Scan for the cell matching the given text and deliver its [x, y] coordinate at center. 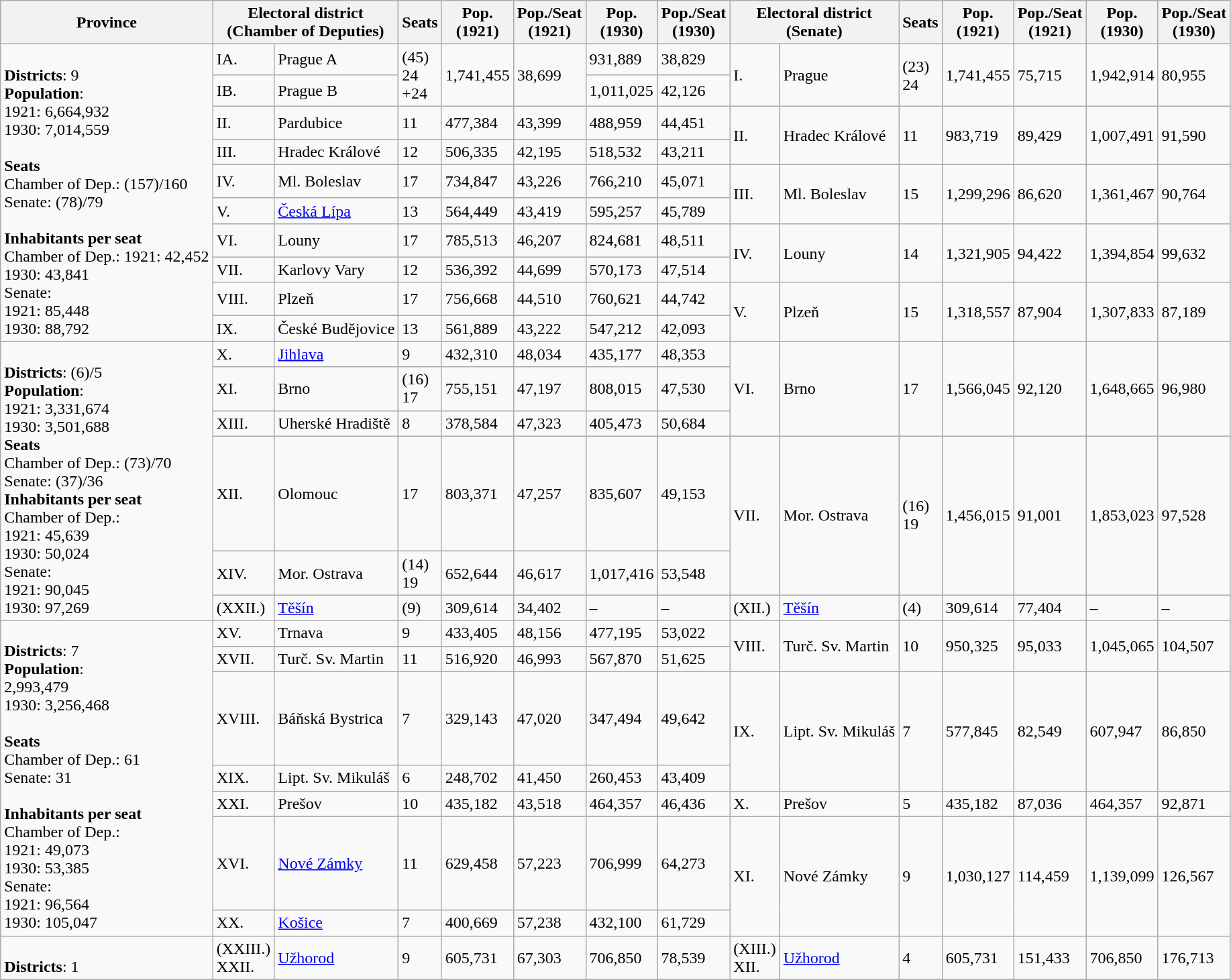
435,177 [621, 354]
824,681 [621, 240]
87,904 [1050, 312]
IB. [244, 91]
45,789 [694, 211]
86,850 [1194, 731]
1,011,025 [621, 91]
518,532 [621, 152]
92,871 [1194, 804]
43,518 [549, 804]
8 [420, 423]
808,015 [621, 389]
126,567 [1194, 876]
Karlovy Vary [337, 270]
176,713 [1194, 958]
99,632 [1194, 253]
97,528 [1194, 515]
(XXIII.)XXII. [244, 958]
80,955 [1194, 75]
1,045,065 [1122, 646]
47,197 [549, 389]
České Budějovice [337, 329]
Uherské Hradiště [337, 423]
6 [420, 778]
983,719 [978, 135]
I. [755, 75]
652,644 [478, 573]
34,402 [549, 608]
400,669 [478, 923]
94,422 [1050, 253]
1,017,416 [621, 573]
61,729 [694, 923]
561,889 [478, 329]
Košice [337, 923]
51,625 [694, 659]
48,156 [549, 633]
1,007,491 [1122, 135]
Electoral district(Chamber of Deputies) [306, 23]
1,566,045 [978, 389]
Province [107, 23]
536,392 [478, 270]
803,371 [478, 494]
706,999 [621, 863]
347,494 [621, 718]
42,126 [694, 91]
1,361,467 [1122, 195]
47,514 [694, 270]
785,513 [478, 240]
42,195 [549, 152]
47,530 [694, 389]
(9) [420, 608]
547,212 [621, 329]
1,307,833 [1122, 312]
607,947 [1122, 731]
Česká Lípa [337, 211]
329,143 [478, 718]
564,449 [478, 211]
755,151 [478, 389]
835,607 [621, 494]
506,335 [478, 152]
766,210 [621, 182]
91,590 [1194, 135]
87,036 [1050, 804]
Electoral district(Senate) [814, 23]
Districts: 1 [107, 958]
44,451 [694, 123]
46,993 [549, 659]
96,980 [1194, 389]
53,022 [694, 633]
46,436 [694, 804]
760,621 [621, 299]
47,323 [549, 423]
43,222 [549, 329]
42,093 [694, 329]
488,959 [621, 123]
XXI. [244, 804]
38,829 [694, 60]
67,303 [549, 958]
IA. [244, 60]
50,684 [694, 423]
151,433 [1050, 958]
44,510 [549, 299]
Jihlava [337, 354]
47,020 [549, 718]
XVIII. [244, 718]
1,853,023 [1122, 515]
1,299,296 [978, 195]
XIX. [244, 778]
(16)17 [420, 389]
Prague [839, 75]
Báňská Bystrica [337, 718]
1,321,905 [978, 253]
XV. [244, 633]
477,195 [621, 633]
45,071 [694, 182]
595,257 [621, 211]
378,584 [478, 423]
14 [920, 253]
43,409 [694, 778]
86,620 [1050, 195]
95,033 [1050, 646]
57,238 [549, 923]
90,764 [1194, 195]
104,507 [1194, 646]
477,384 [478, 123]
43,419 [549, 211]
64,273 [694, 863]
48,353 [694, 354]
1,139,099 [1122, 876]
38,699 [549, 75]
Prague A [337, 60]
43,226 [549, 182]
1,648,665 [1122, 389]
46,207 [549, 240]
1,318,557 [978, 312]
XII. [244, 494]
XVII. [244, 659]
77,404 [1050, 608]
577,845 [978, 731]
432,100 [621, 923]
89,429 [1050, 135]
(23)24 [920, 75]
43,211 [694, 152]
44,699 [549, 270]
1,030,127 [978, 876]
57,223 [549, 863]
248,702 [478, 778]
756,668 [478, 299]
570,173 [621, 270]
(XIII.)XII. [755, 958]
1,456,015 [978, 515]
931,889 [621, 60]
432,310 [478, 354]
49,153 [694, 494]
(16)19 [920, 515]
92,120 [1050, 389]
Pardubice [337, 123]
4 [920, 958]
629,458 [478, 863]
91,001 [1050, 515]
43,399 [549, 123]
114,459 [1050, 876]
49,642 [694, 718]
XIII. [244, 423]
44,742 [694, 299]
Prague B [337, 91]
(45)24+24 [420, 75]
Trnava [337, 633]
734,847 [478, 182]
82,549 [1050, 731]
433,405 [478, 633]
Olomouc [337, 494]
5 [920, 804]
1,394,854 [1122, 253]
75,715 [1050, 75]
950,325 [978, 646]
(XXII.) [244, 608]
XIV. [244, 573]
78,539 [694, 958]
405,473 [621, 423]
260,453 [621, 778]
53,548 [694, 573]
567,870 [621, 659]
XX. [244, 923]
47,257 [549, 494]
46,617 [549, 573]
516,920 [478, 659]
XVI. [244, 863]
(14)19 [420, 573]
(XII.) [755, 608]
48,511 [694, 240]
1,942,914 [1122, 75]
48,034 [549, 354]
(4) [920, 608]
87,189 [1194, 312]
41,450 [549, 778]
